From the cell containing the given text, extract its center point as (X, Y) coordinate. 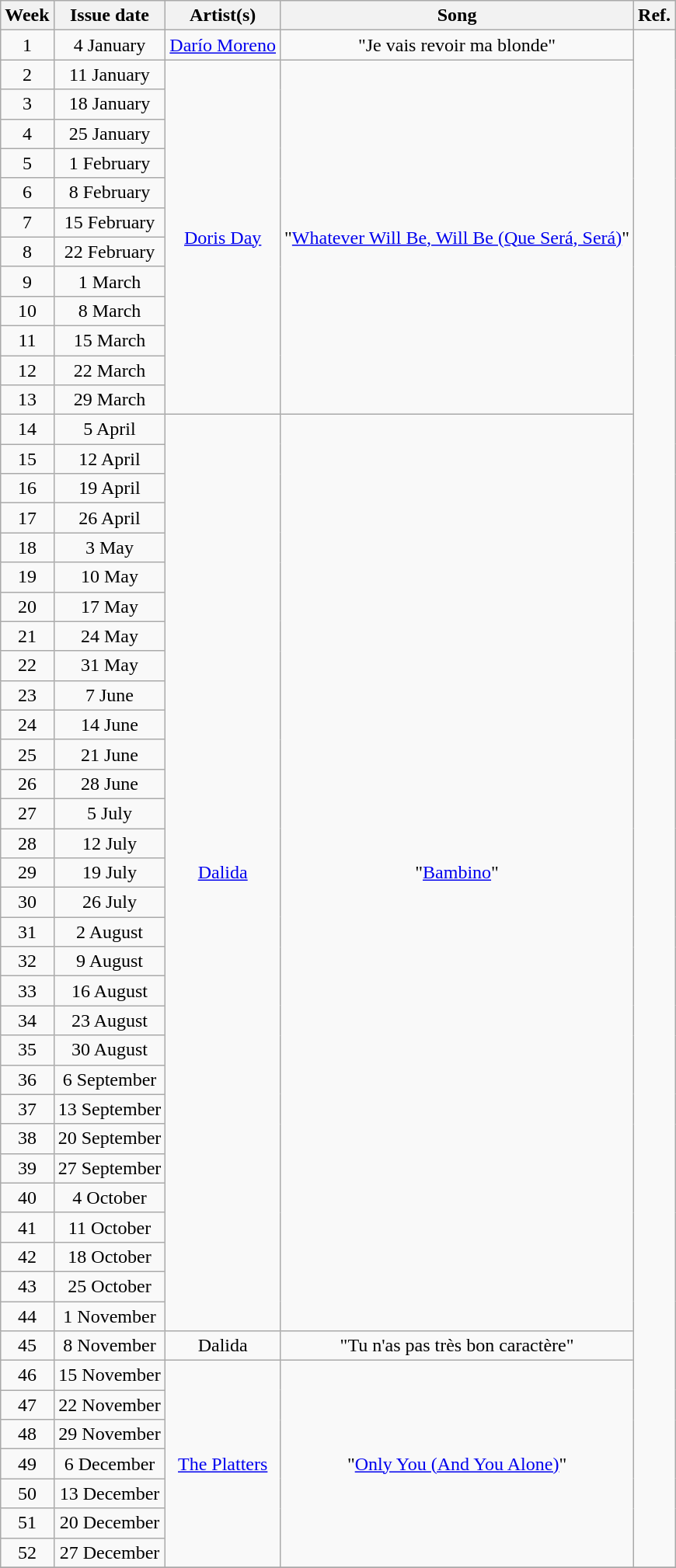
"Bambino" (457, 873)
28 June (110, 784)
15 February (110, 222)
21 (27, 636)
3 (27, 104)
18 January (110, 104)
44 (27, 1316)
22 March (110, 370)
16 August (110, 991)
10 May (110, 577)
7 June (110, 695)
3 May (110, 548)
15 March (110, 340)
Week (27, 16)
8 November (110, 1346)
51 (27, 1523)
12 (27, 370)
50 (27, 1493)
4 October (110, 1198)
15 (27, 459)
41 (27, 1227)
43 (27, 1286)
32 (27, 961)
47 (27, 1405)
18 October (110, 1257)
2 August (110, 932)
28 (27, 843)
14 June (110, 725)
"Whatever Will Be, Will Be (Que Será, Será)" (457, 238)
4 (27, 134)
4 January (110, 45)
46 (27, 1375)
22 February (110, 252)
1 (27, 45)
36 (27, 1080)
31 (27, 932)
20 December (110, 1523)
Artist(s) (223, 16)
37 (27, 1109)
Doris Day (223, 238)
11 October (110, 1227)
6 December (110, 1464)
6 (27, 193)
27 September (110, 1168)
13 (27, 400)
8 (27, 252)
35 (27, 1050)
30 August (110, 1050)
8 February (110, 193)
22 November (110, 1405)
Ref. (654, 16)
16 (27, 488)
52 (27, 1552)
14 (27, 429)
7 (27, 222)
19 April (110, 488)
"Only You (And You Alone)" (457, 1464)
33 (27, 991)
1 February (110, 163)
24 (27, 725)
31 May (110, 666)
5 April (110, 429)
49 (27, 1464)
12 April (110, 459)
22 (27, 666)
42 (27, 1257)
1 November (110, 1316)
9 (27, 281)
27 December (110, 1552)
5 (27, 163)
26 (27, 784)
20 (27, 607)
"Tu n'as pas très bon caractère" (457, 1346)
29 (27, 873)
20 September (110, 1139)
23 August (110, 1020)
29 November (110, 1434)
9 August (110, 961)
Issue date (110, 16)
17 May (110, 607)
25 (27, 754)
"Je vais revoir ma blonde" (457, 45)
1 March (110, 281)
11 January (110, 75)
12 July (110, 843)
Darío Moreno (223, 45)
24 May (110, 636)
11 (27, 340)
26 April (110, 518)
40 (27, 1198)
Song (457, 16)
15 November (110, 1375)
6 September (110, 1080)
18 (27, 548)
25 October (110, 1286)
10 (27, 311)
2 (27, 75)
30 (27, 902)
21 June (110, 754)
23 (27, 695)
39 (27, 1168)
19 July (110, 873)
48 (27, 1434)
5 July (110, 813)
25 January (110, 134)
13 September (110, 1109)
26 July (110, 902)
45 (27, 1346)
38 (27, 1139)
29 March (110, 400)
8 March (110, 311)
19 (27, 577)
The Platters (223, 1464)
27 (27, 813)
34 (27, 1020)
17 (27, 518)
13 December (110, 1493)
